Find where the given text appears and provide that cell's center as (x, y) coordinate. 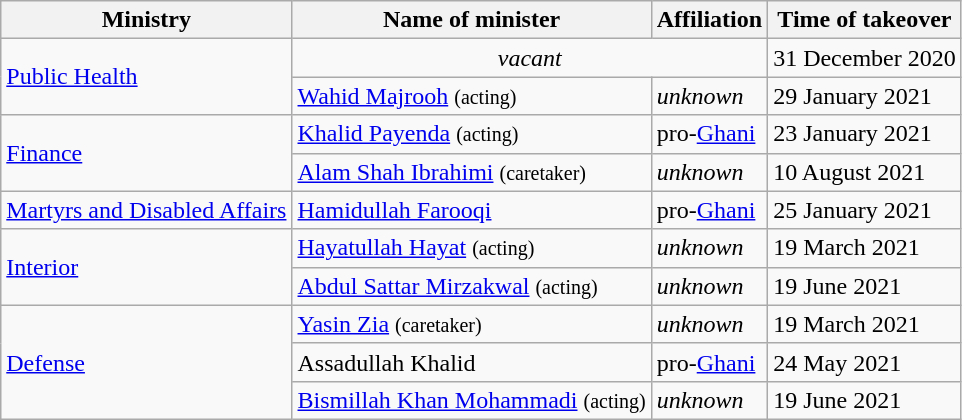
Name of minister (472, 20)
Interior (146, 267)
29 January 2021 (865, 96)
Martyrs and Disabled Affairs (146, 210)
Bismillah Khan Mohammadi (acting) (472, 400)
Wahid Majrooh (acting) (472, 96)
25 January 2021 (865, 210)
Assadullah Khalid (472, 362)
31 December 2020 (865, 58)
Time of takeover (865, 20)
10 August 2021 (865, 172)
vacant (530, 58)
Hayatullah Hayat (acting) (472, 248)
Yasin Zia (caretaker) (472, 324)
Finance (146, 153)
Alam Shah Ibrahimi (caretaker) (472, 172)
Affiliation (709, 20)
Hamidullah Farooqi (472, 210)
23 January 2021 (865, 134)
Khalid Payenda (acting) (472, 134)
24 May 2021 (865, 362)
Public Health (146, 77)
Defense (146, 362)
Ministry (146, 20)
Abdul Sattar Mirzakwal (acting) (472, 286)
